Search for the cell housing the specified text and yield its (X, Y) center coordinate. 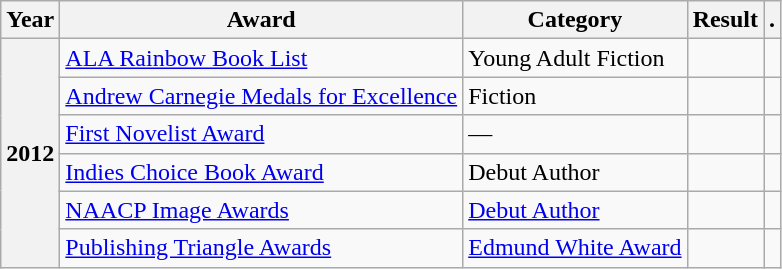
Edmund White Award (575, 248)
Year (30, 20)
. (772, 20)
Young Adult Fiction (575, 58)
— (575, 134)
2012 (30, 153)
Award (262, 20)
NAACP Image Awards (262, 210)
Publishing Triangle Awards (262, 248)
Andrew Carnegie Medals for Excellence (262, 96)
ALA Rainbow Book List (262, 58)
Result (725, 20)
Indies Choice Book Award (262, 172)
Category (575, 20)
Fiction (575, 96)
First Novelist Award (262, 134)
